Scan for the cell matching the given text and deliver its (X, Y) coordinate at center. 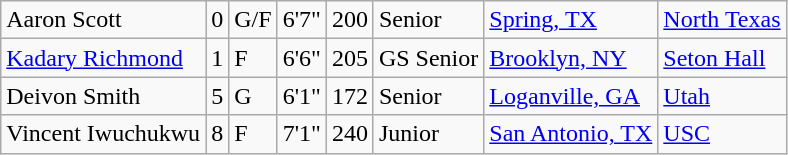
Loganville, GA (571, 96)
Junior (428, 134)
8 (218, 134)
Spring, TX (571, 20)
G/F (253, 20)
205 (350, 58)
6'6" (302, 58)
6'7" (302, 20)
Seton Hall (722, 58)
240 (350, 134)
USC (722, 134)
Utah (722, 96)
Deivon Smith (104, 96)
Aaron Scott (104, 20)
6'1" (302, 96)
0 (218, 20)
1 (218, 58)
San Antonio, TX (571, 134)
Brooklyn, NY (571, 58)
172 (350, 96)
G (253, 96)
Kadary Richmond (104, 58)
GS Senior (428, 58)
5 (218, 96)
Vincent Iwuchukwu (104, 134)
200 (350, 20)
7'1" (302, 134)
North Texas (722, 20)
